Detect which cell encompasses the target text, then output its [x, y] center coordinate. 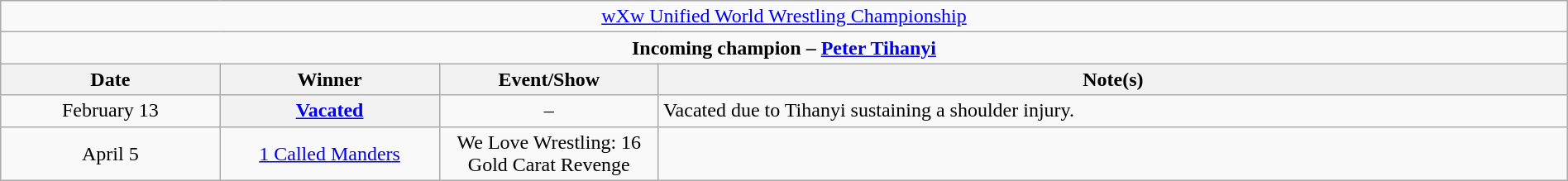
wXw Unified World Wrestling Championship [784, 17]
Event/Show [549, 79]
Winner [329, 79]
We Love Wrestling: 16 Gold Carat Revenge [549, 154]
April 5 [111, 154]
Note(s) [1113, 79]
Vacated [329, 111]
Date [111, 79]
Incoming champion – Peter Tihanyi [784, 48]
1 Called Manders [329, 154]
Vacated due to Tihanyi sustaining a shoulder injury. [1113, 111]
– [549, 111]
February 13 [111, 111]
